From the cell containing the given text, extract its center point as (X, Y) coordinate. 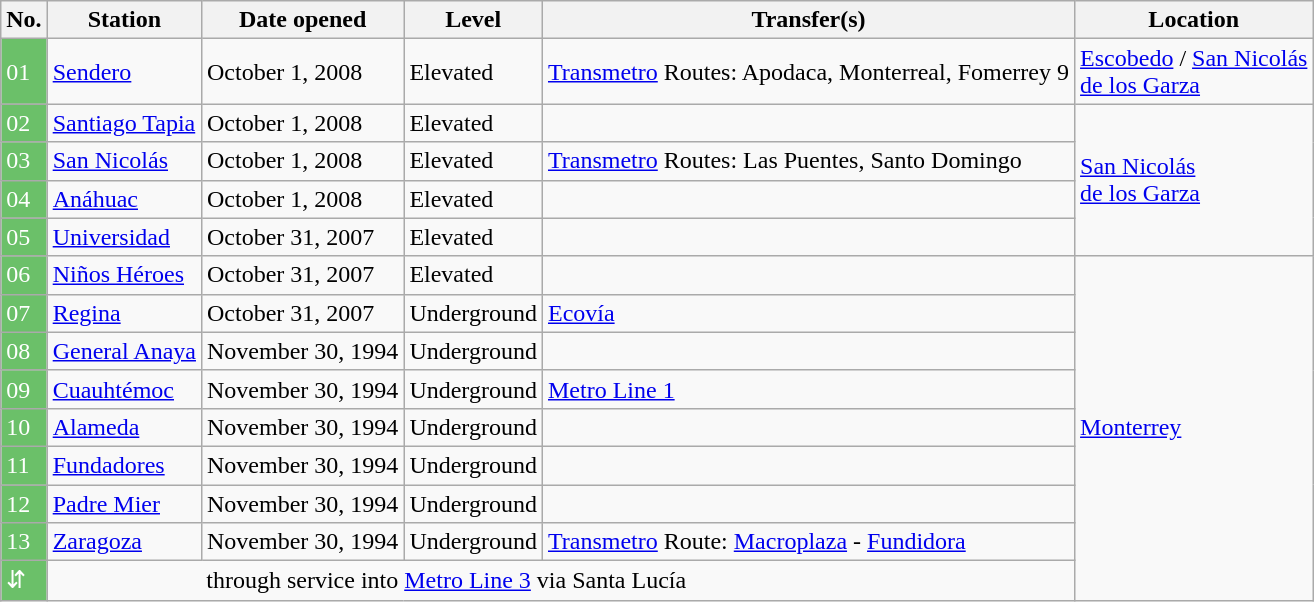
05 (24, 237)
San Nicolás (124, 161)
Transfer(s) (808, 20)
Transmetro Routes: Las Puentes, Santo Domingo (808, 161)
Santiago Tapia (124, 123)
Regina (124, 313)
Universidad (124, 237)
08 (24, 351)
Date opened (302, 20)
03 (24, 161)
Location (1194, 20)
04 (24, 199)
Anáhuac (124, 199)
09 (24, 389)
02 (24, 123)
10 (24, 427)
Padre Mier (124, 503)
Metro Line 1 (808, 389)
Zaragoza (124, 542)
San Nicolásde los Garza (1194, 180)
through service into Metro Line 3 via Santa Lucía (638, 581)
Monterrey (1194, 428)
General Anaya (124, 351)
Transmetro Route: Macroplaza - Fundidora (808, 542)
06 (24, 275)
Alameda (124, 427)
11 (24, 465)
Sendero (124, 72)
⇵ (24, 581)
01 (24, 72)
Cuauhtémoc (124, 389)
Niños Héroes (124, 275)
Ecovía (808, 313)
Level (474, 20)
07 (24, 313)
Station (124, 20)
Escobedo / San Nicolásde los Garza (1194, 72)
12 (24, 503)
13 (24, 542)
No. (24, 20)
Fundadores (124, 465)
Transmetro Routes: Apodaca, Monterreal, Fomerrey 9 (808, 72)
